Identify which cell holds the provided text, then report its [x, y] central coordinate. 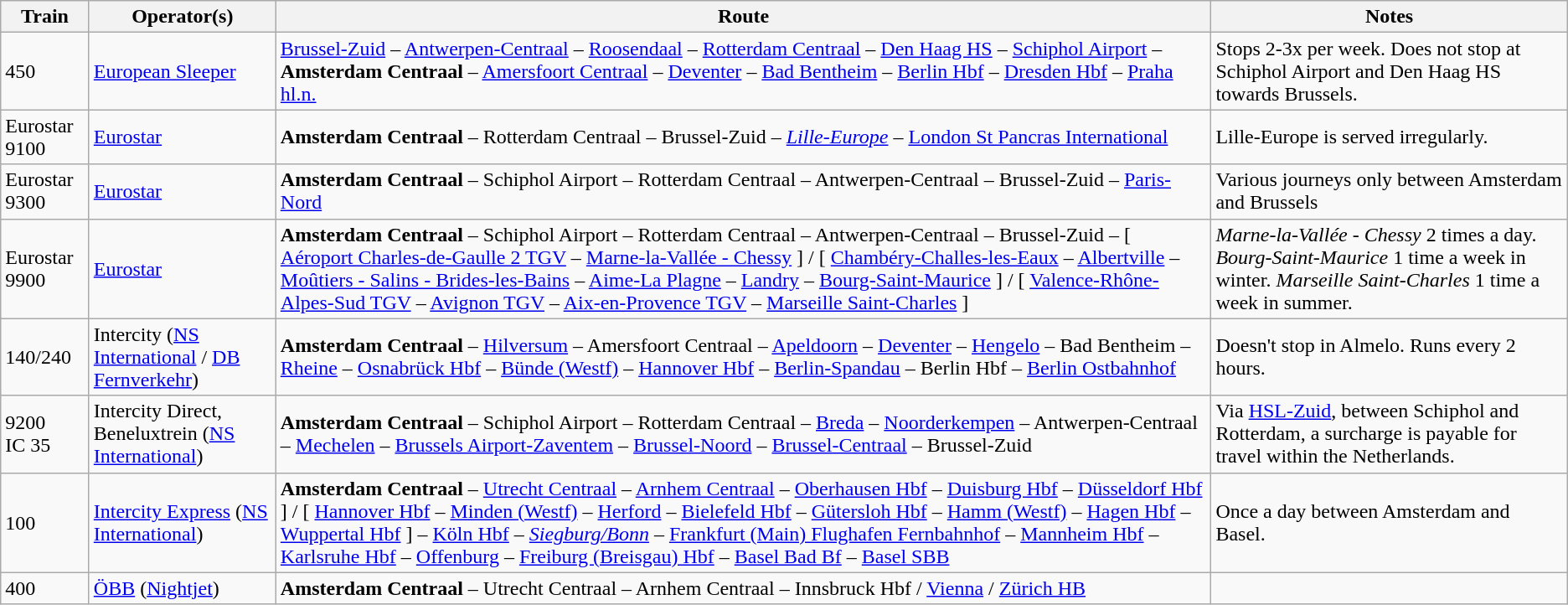
Eurostar 9300 [45, 191]
Lille-Europe is served irregularly. [1389, 137]
Doesn't stop in Almelo. Runs every 2 hours. [1389, 357]
450 [45, 71]
Intercity Direct, Beneluxtrein (NS International) [183, 434]
400 [45, 588]
Amsterdam Centraal – Rotterdam Centraal – Brussel-Zuid – Lille-Europe – London St Pancras International [744, 137]
Once a day between Amsterdam and Basel. [1389, 523]
Intercity (NS International / DB Fernverkehr) [183, 357]
European Sleeper [183, 71]
Various journeys only between Amsterdam and Brussels [1389, 191]
Eurostar 9100 [45, 137]
Marne-la-Vallée - Chessy 2 times a day. Bourg-Saint-Maurice 1 time a week in winter. Marseille Saint-Charles 1 time a week in summer. [1389, 268]
100 [45, 523]
Via HSL-Zuid, between Schiphol and Rotterdam, a surcharge is payable for travel within the Netherlands. [1389, 434]
ÖBB (Nightjet) [183, 588]
Eurostar 9900 [45, 268]
Operator(s) [183, 17]
Intercity Express (NS International) [183, 523]
Train [45, 17]
140/240 [45, 357]
Stops 2-3x per week. Does not stop at Schiphol Airport and Den Haag HS towards Brussels. [1389, 71]
Amsterdam Centraal – Schiphol Airport – Rotterdam Centraal – Antwerpen-Centraal – Brussel-Zuid – Paris-Nord [744, 191]
9200IC 35 [45, 434]
Amsterdam Centraal – Utrecht Centraal – Arnhem Centraal – Innsbruck Hbf / Vienna / Zürich HB [744, 588]
Route [744, 17]
Notes [1389, 17]
